Find where the given text appears and provide that cell's center as (x, y) coordinate. 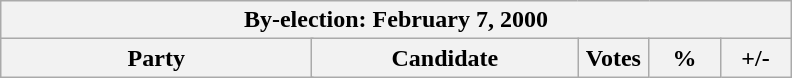
Candidate (445, 58)
By-election: February 7, 2000 (396, 20)
Votes (614, 58)
% (684, 58)
Party (156, 58)
+/- (756, 58)
